Find where the given text appears and provide that cell's center as (x, y) coordinate. 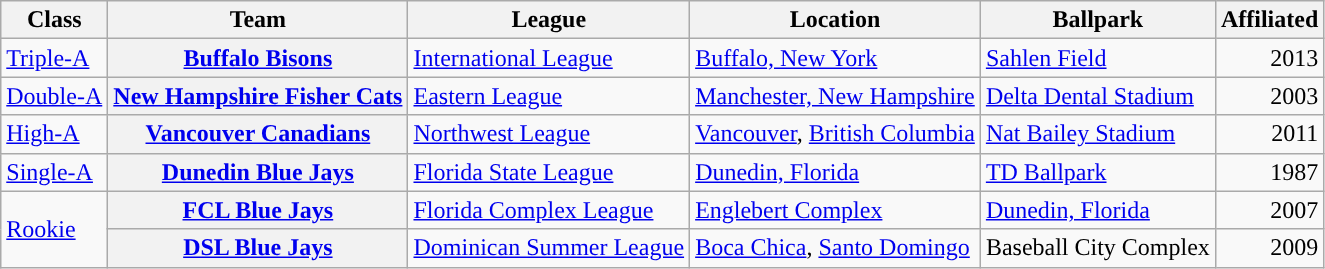
Delta Dental Stadium (1098, 96)
Englebert Complex (836, 210)
Dominican Summer League (549, 248)
2011 (1269, 134)
Buffalo Bisons (258, 58)
FCL Blue Jays (258, 210)
Florida State League (549, 172)
Sahlen Field (1098, 58)
Team (258, 20)
Class (54, 20)
Single-A (54, 172)
Triple-A (54, 58)
Vancouver, British Columbia (836, 134)
Location (836, 20)
Buffalo, New York (836, 58)
Manchester, New Hampshire (836, 96)
League (549, 20)
Eastern League (549, 96)
Ballpark (1098, 20)
Nat Bailey Stadium (1098, 134)
1987 (1269, 172)
TD Ballpark (1098, 172)
International League (549, 58)
2007 (1269, 210)
New Hampshire Fisher Cats (258, 96)
Affiliated (1269, 20)
Baseball City Complex (1098, 248)
Florida Complex League (549, 210)
Boca Chica, Santo Domingo (836, 248)
Northwest League (549, 134)
2003 (1269, 96)
DSL Blue Jays (258, 248)
2013 (1269, 58)
High-A (54, 134)
Vancouver Canadians (258, 134)
Dunedin Blue Jays (258, 172)
Rookie (54, 229)
Double-A (54, 96)
2009 (1269, 248)
